Capture the cell that displays the provided text and extract its [X, Y] central coordinate. 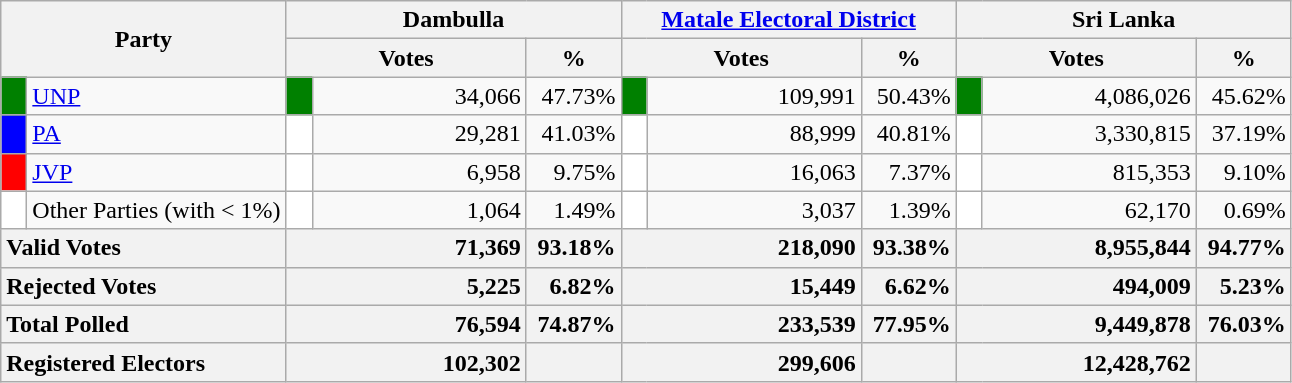
3,037 [754, 210]
12,428,762 [1076, 362]
218,090 [741, 248]
71,369 [406, 248]
76.03% [1244, 324]
815,353 [1089, 172]
102,302 [406, 362]
41.03% [574, 134]
45.62% [1244, 96]
1.49% [574, 210]
6.62% [908, 286]
37.19% [1244, 134]
93.18% [574, 248]
9.75% [574, 172]
233,539 [741, 324]
Dambulla [454, 20]
Valid Votes [144, 248]
34,066 [419, 96]
Other Parties (with < 1%) [156, 210]
1.39% [908, 210]
93.38% [908, 248]
5.23% [1244, 286]
Sri Lanka [1124, 20]
15,449 [741, 286]
29,281 [419, 134]
UNP [156, 96]
0.69% [1244, 210]
Total Polled [144, 324]
77.95% [908, 324]
1,064 [419, 210]
4,086,026 [1089, 96]
3,330,815 [1089, 134]
62,170 [1089, 210]
PA [156, 134]
Registered Electors [144, 362]
9.10% [1244, 172]
50.43% [908, 96]
76,594 [406, 324]
6.82% [574, 286]
16,063 [754, 172]
7.37% [908, 172]
6,958 [419, 172]
8,955,844 [1076, 248]
299,606 [741, 362]
109,991 [754, 96]
Matale Electoral District [788, 20]
47.73% [574, 96]
40.81% [908, 134]
94.77% [1244, 248]
5,225 [406, 286]
Rejected Votes [144, 286]
494,009 [1076, 286]
88,999 [754, 134]
Party [144, 39]
JVP [156, 172]
74.87% [574, 324]
9,449,878 [1076, 324]
